Scan for the cell matching the given text and deliver its (x, y) coordinate at center. 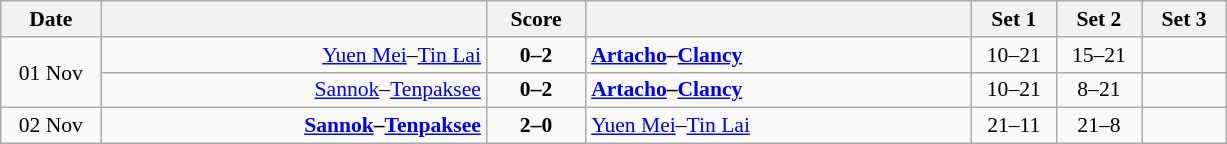
Set 2 (1098, 19)
01 Nov (51, 72)
21–8 (1098, 126)
21–11 (1014, 126)
Set 1 (1014, 19)
2–0 (536, 126)
Date (51, 19)
8–21 (1098, 90)
Set 3 (1184, 19)
15–21 (1098, 55)
Score (536, 19)
02 Nov (51, 126)
